Output the [X, Y] coordinate of the center of the cell containing the given text.  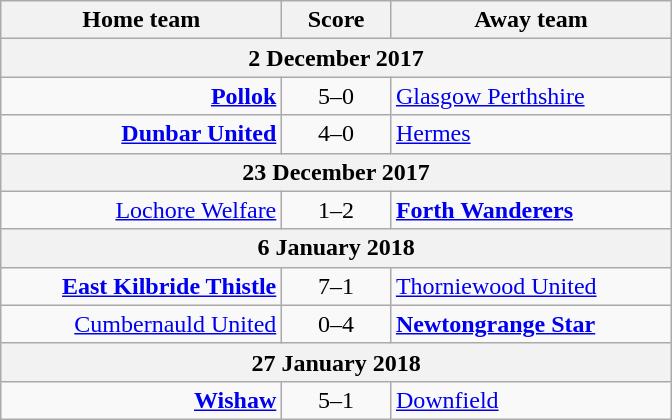
Pollok [142, 96]
6 January 2018 [336, 248]
Cumbernauld United [142, 324]
5–0 [336, 96]
2 December 2017 [336, 58]
Downfield [530, 400]
27 January 2018 [336, 362]
Hermes [530, 134]
4–0 [336, 134]
Wishaw [142, 400]
7–1 [336, 286]
5–1 [336, 400]
1–2 [336, 210]
Score [336, 20]
Forth Wanderers [530, 210]
East Kilbride Thistle [142, 286]
Home team [142, 20]
Lochore Welfare [142, 210]
Dunbar United [142, 134]
Glasgow Perthshire [530, 96]
Away team [530, 20]
23 December 2017 [336, 172]
Newtongrange Star [530, 324]
0–4 [336, 324]
Thorniewood United [530, 286]
